Determine the [X, Y] coordinate at the center of the cell enclosing the given text.  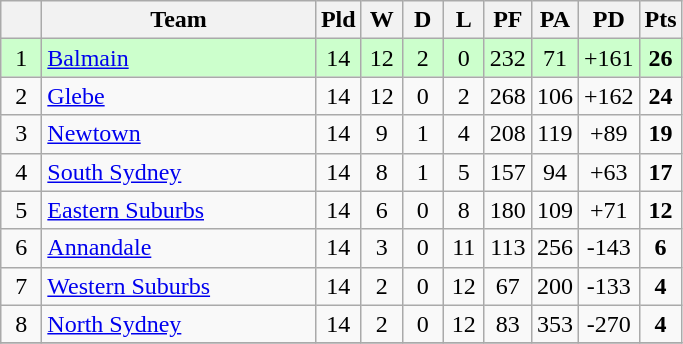
9 [382, 134]
119 [554, 134]
7 [22, 286]
71 [554, 58]
-270 [608, 324]
W [382, 20]
Team [179, 20]
17 [660, 172]
83 [508, 324]
Glebe [179, 96]
Annandale [179, 248]
113 [508, 248]
208 [508, 134]
24 [660, 96]
180 [508, 210]
353 [554, 324]
North Sydney [179, 324]
200 [554, 286]
+63 [608, 172]
+161 [608, 58]
256 [554, 248]
PD [608, 20]
232 [508, 58]
+71 [608, 210]
109 [554, 210]
67 [508, 286]
PA [554, 20]
Pld [338, 20]
106 [554, 96]
PF [508, 20]
268 [508, 96]
Balmain [179, 58]
19 [660, 134]
Pts [660, 20]
D [422, 20]
26 [660, 58]
+162 [608, 96]
157 [508, 172]
Newtown [179, 134]
Western Suburbs [179, 286]
11 [464, 248]
+89 [608, 134]
-133 [608, 286]
South Sydney [179, 172]
94 [554, 172]
-143 [608, 248]
Eastern Suburbs [179, 210]
L [464, 20]
